Scan for the cell matching the given text and deliver its (x, y) coordinate at center. 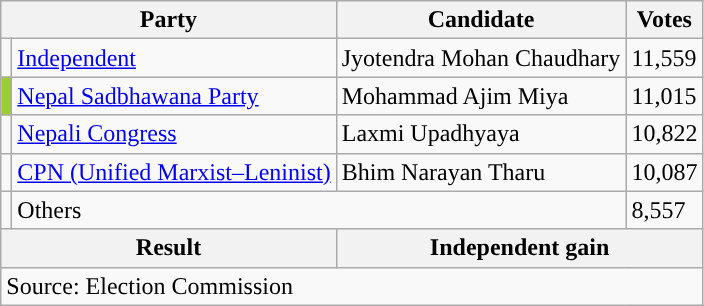
11,559 (664, 58)
10,822 (664, 134)
Others (319, 210)
Source: Election Commission (352, 286)
Votes (664, 20)
CPN (Unified Marxist–Leninist) (174, 172)
Independent (174, 58)
Result (168, 248)
Nepal Sadbhawana Party (174, 96)
Independent gain (520, 248)
Laxmi Upadhyaya (481, 134)
11,015 (664, 96)
Mohammad Ajim Miya (481, 96)
Jyotendra Mohan Chaudhary (481, 58)
10,087 (664, 172)
Party (168, 20)
Bhim Narayan Tharu (481, 172)
8,557 (664, 210)
Nepali Congress (174, 134)
Candidate (481, 20)
